Extract the [X, Y] coordinate from the center of the cell holding the provided text.  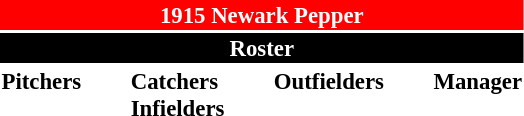
1915 Newark Pepper [262, 15]
Roster [262, 48]
